Pinpoint the cell where the given text exists, returning its [X, Y] midpoint coordinate. 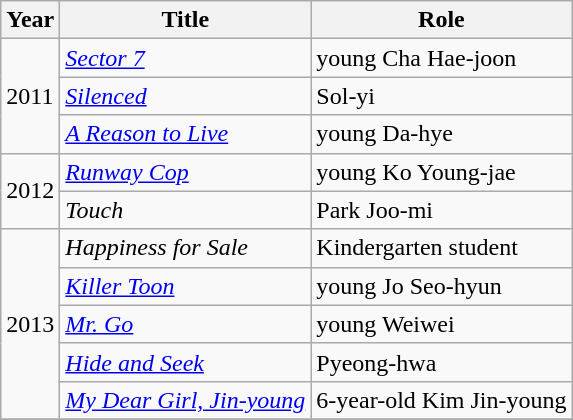
2012 [30, 191]
young Weiwei [442, 324]
2013 [30, 324]
Mr. Go [186, 324]
Touch [186, 210]
A Reason to Live [186, 134]
Role [442, 20]
Park Joo-mi [442, 210]
Kindergarten student [442, 248]
2011 [30, 96]
6-year-old Kim Jin-young [442, 400]
Sector 7 [186, 58]
Runway Cop [186, 172]
Title [186, 20]
Killer Toon [186, 286]
young Da-hye [442, 134]
Year [30, 20]
Hide and Seek [186, 362]
young Cha Hae-joon [442, 58]
Silenced [186, 96]
young Jo Seo-hyun [442, 286]
Happiness for Sale [186, 248]
Sol-yi [442, 96]
Pyeong-hwa [442, 362]
young Ko Young-jae [442, 172]
My Dear Girl, Jin-young [186, 400]
